Capture the cell that displays the provided text and extract its [x, y] central coordinate. 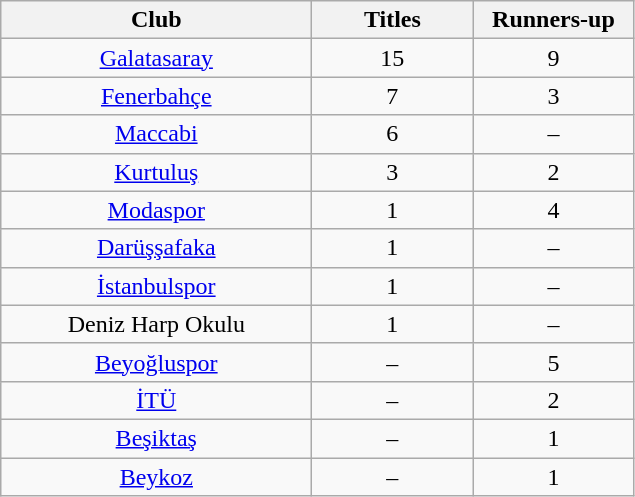
4 [554, 210]
Beşiktaş [156, 438]
5 [554, 362]
Kurtuluş [156, 172]
Beykoz [156, 477]
9 [554, 58]
Modaspor [156, 210]
6 [392, 134]
Titles [392, 20]
15 [392, 58]
Beyoğluspor [156, 362]
7 [392, 96]
Darüşşafaka [156, 248]
Club [156, 20]
Galatasaray [156, 58]
Fenerbahçe [156, 96]
Maccabi [156, 134]
Deniz Harp Okulu [156, 324]
Runners-up [554, 20]
İstanbulspor [156, 286]
İTÜ [156, 400]
